Return the [X, Y] coordinate for the center point of the cell that contains the specified text.  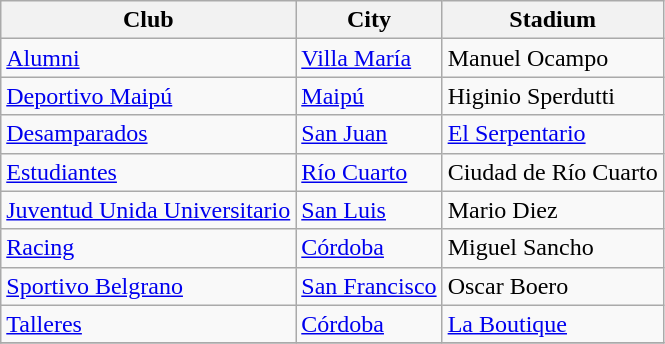
Manuel Ocampo [552, 58]
Mario Diez [552, 210]
Stadium [552, 20]
Maipú [369, 96]
El Serpentario [552, 134]
Talleres [148, 324]
Racing [148, 248]
San Juan [369, 134]
Club [148, 20]
Río Cuarto [369, 172]
Desamparados [148, 134]
City [369, 20]
Ciudad de Río Cuarto [552, 172]
Deportivo Maipú [148, 96]
Alumni [148, 58]
San Luis [369, 210]
Sportivo Belgrano [148, 286]
Estudiantes [148, 172]
San Francisco [369, 286]
Juventud Unida Universitario [148, 210]
La Boutique [552, 324]
Miguel Sancho [552, 248]
Villa María [369, 58]
Higinio Sperdutti [552, 96]
Oscar Boero [552, 286]
